Return the (x, y) coordinate for the center point of the cell that contains the specified text.  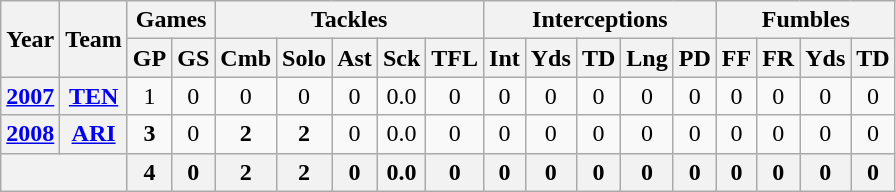
FF (736, 58)
Ast (355, 58)
2008 (30, 134)
4 (149, 172)
Lng (647, 58)
PD (694, 58)
FR (778, 58)
TEN (94, 96)
TFL (455, 58)
Games (170, 20)
Cmb (246, 58)
3 (149, 134)
Tackles (350, 20)
ARI (94, 134)
2007 (30, 96)
Team (94, 39)
Sck (401, 58)
Int (505, 58)
Solo (304, 58)
Year (30, 39)
Fumbles (806, 20)
GP (149, 58)
GS (194, 58)
Interceptions (600, 20)
1 (149, 96)
